Detect which cell encompasses the target text, then output its (x, y) center coordinate. 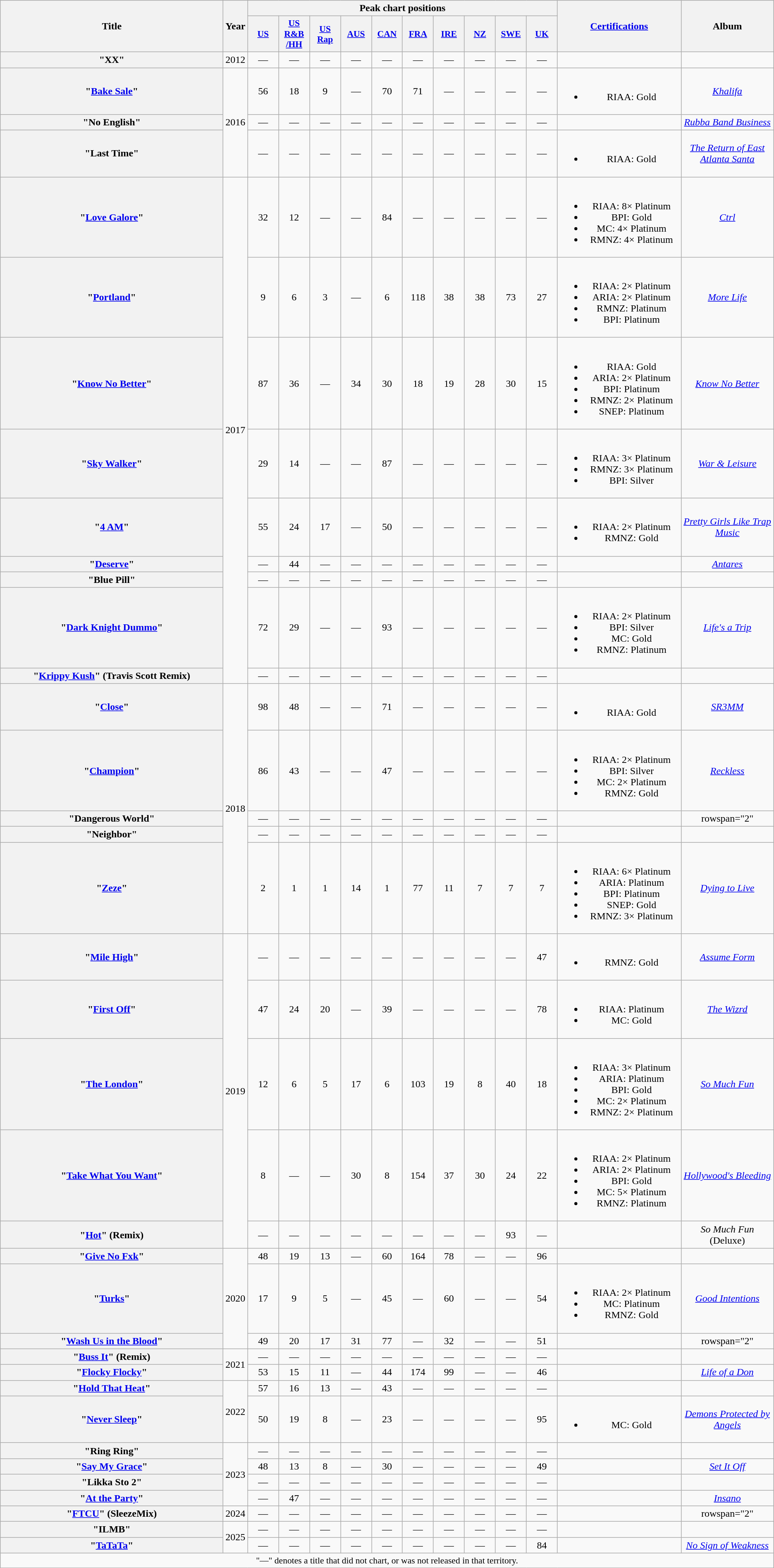
RIAA: 2× PlatinumARIA: 2× PlatinumBPI: GoldMC: 5× PlatinumRMNZ: Platinum (619, 1176)
"Dangerous World" (112, 818)
US Rap (325, 34)
Know No Better (727, 383)
39 (387, 1009)
"At the Party" (112, 1498)
"4 AM" (112, 527)
"Know No Better" (112, 383)
54 (542, 1298)
34 (356, 383)
118 (418, 297)
"Never Sleep" (112, 1419)
2024 (236, 1514)
2016 (236, 122)
AUS (356, 34)
"Sky Walker" (112, 463)
2019 (236, 1091)
Khalifa (727, 91)
2 (263, 888)
"Blue Pill" (112, 580)
Set It Off (727, 1466)
53 (263, 1372)
Insano (727, 1498)
Rubba Band Business (727, 122)
CAN (387, 34)
46 (542, 1372)
So Much Fun (727, 1084)
Dying to Live (727, 888)
RIAA: GoldARIA: 2× PlatinumBPI: PlatinumRMNZ: 2× PlatinumSNEP: Platinum (619, 383)
37 (449, 1176)
War & Leisure (727, 463)
RIAA: 8× PlatinumBPI: GoldMC: 4× PlatinumRMNZ: 4× Platinum (619, 217)
Demons Protected by Angels (727, 1419)
SR3MM (727, 707)
22 (542, 1176)
USR&B/HH (294, 34)
RIAA: 2× PlatinumBPI: SilverMC: GoldRMNZ: Platinum (619, 628)
99 (449, 1372)
No Sign of Weakness (727, 1545)
Reckless (727, 770)
"Wash Us in the Blood" (112, 1341)
Good Intentions (727, 1298)
The Return of East Atlanta Santa (727, 154)
36 (294, 383)
2020 (236, 1298)
"Likka Sto 2" (112, 1482)
UK (542, 34)
174 (418, 1372)
40 (511, 1084)
RIAA: 3× PlatinumARIA: PlatinumBPI: GoldMC: 2× PlatinumRMNZ: 2× Platinum (619, 1084)
164 (418, 1256)
"Love Galore" (112, 217)
"Hold That Heat" (112, 1388)
Pretty Girls Like Trap Music (727, 527)
2018 (236, 808)
"Ring Ring" (112, 1451)
Certifications (619, 26)
"Close" (112, 707)
So Much Fun (Deluxe) (727, 1235)
"No English" (112, 122)
"The London" (112, 1084)
"Give No Fxk" (112, 1256)
US (263, 34)
Assume Form (727, 957)
RIAA: 2× PlatinumRMNZ: Gold (619, 527)
Peak chart positions (403, 8)
"ILMB" (112, 1530)
"FTCU" (SleezeMix) (112, 1514)
Antares (727, 564)
"Krippy Kush" (Travis Scott Remix) (112, 676)
"Champion" (112, 770)
FRA (418, 34)
"Turks" (112, 1298)
"Buss It" (Remix) (112, 1357)
Hollywood's Bleeding (727, 1176)
2012 (236, 60)
"Bake Sale" (112, 91)
"Deserve" (112, 564)
103 (418, 1084)
Life's a Trip (727, 628)
"Dark Knight Dummo" (112, 628)
96 (542, 1256)
SWE (511, 34)
RMNZ: Gold (619, 957)
RIAA: 3× PlatinumRMNZ: 3× PlatinumBPI: Silver (619, 463)
Year (236, 26)
RIAA: PlatinumMC: Gold (619, 1009)
Title (112, 26)
Ctrl (727, 217)
56 (263, 91)
27 (542, 297)
70 (387, 91)
51 (542, 1341)
"Mile High" (112, 957)
"—" denotes a title that did not chart, or was not released in that territory. (387, 1561)
98 (263, 707)
"Portland" (112, 297)
"Hot" (Remix) (112, 1235)
Life of a Don (727, 1372)
86 (263, 770)
IRE (449, 34)
"Take What You Want" (112, 1176)
More Life (727, 297)
"TaTaTa" (112, 1545)
"Last Time" (112, 154)
"Zeze" (112, 888)
31 (356, 1341)
RIAA: 2× PlatinumBPI: SilverMC: 2× PlatinumRMNZ: Gold (619, 770)
RIAA: 6× PlatinumARIA: PlatinumBPI: PlatinumSNEP: GoldRMNZ: 3× Platinum (619, 888)
2025 (236, 1537)
MC: Gold (619, 1419)
3 (325, 297)
"Neighbor" (112, 834)
57 (263, 1388)
23 (387, 1419)
NZ (480, 34)
2022 (236, 1412)
73 (511, 297)
RIAA: 2× PlatinumARIA: 2× PlatinumRMNZ: PlatinumBPI: Platinum (619, 297)
154 (418, 1176)
"XX" (112, 60)
2023 (236, 1474)
28 (480, 383)
2017 (236, 430)
45 (387, 1298)
95 (542, 1419)
"Say My Grace" (112, 1466)
RIAA: 2× PlatinumMC: PlatinumRMNZ: Gold (619, 1298)
The Wizrd (727, 1009)
Album (727, 26)
"First Off" (112, 1009)
72 (263, 628)
16 (294, 1388)
55 (263, 527)
"Flocky Flocky" (112, 1372)
2021 (236, 1364)
